Provide the (X, Y) coordinate of the cell's center where the given text is located.  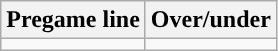
Over/under (210, 20)
Pregame line (74, 20)
